For the text-containing cell, return its midpoint in [X, Y] coordinate format. 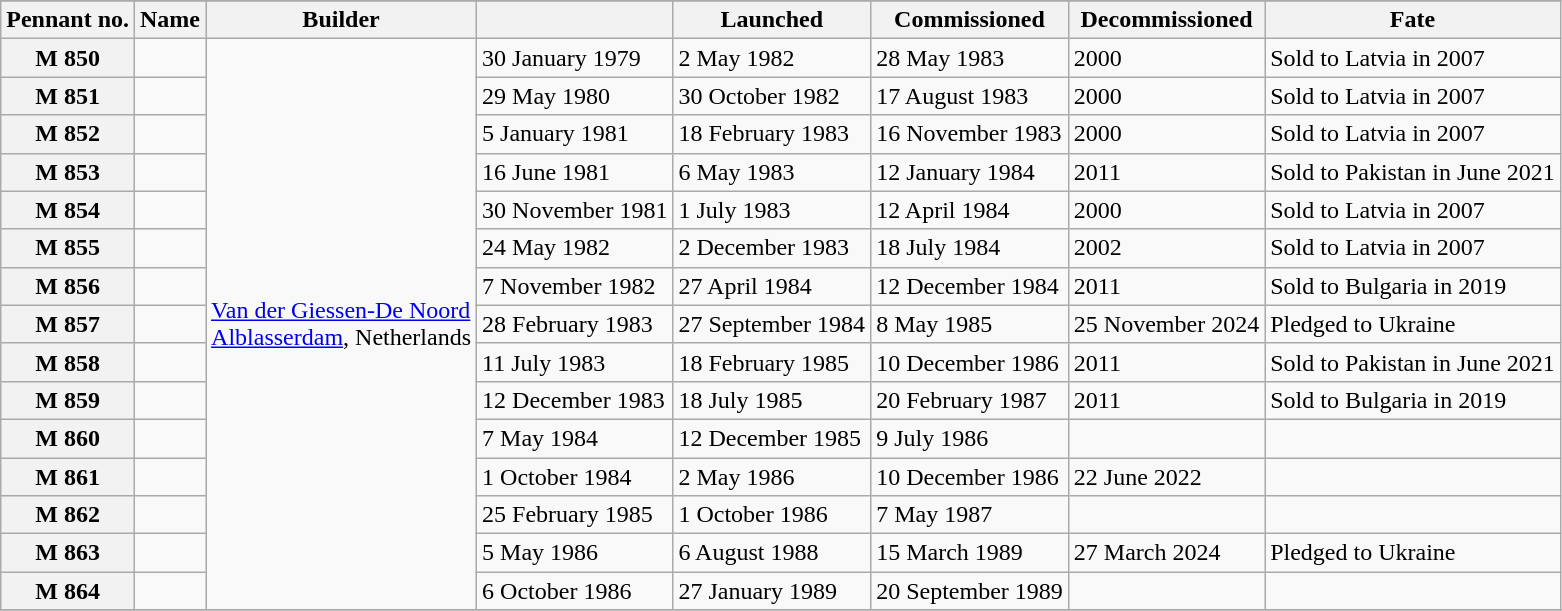
7 November 1982 [575, 286]
28 May 1983 [970, 58]
27 September 1984 [772, 324]
2002 [1166, 248]
29 May 1980 [575, 96]
27 January 1989 [772, 591]
M 857 [68, 324]
M 863 [68, 553]
M 864 [68, 591]
Builder [342, 20]
Commissioned [970, 20]
Decommissioned [1166, 20]
M 853 [68, 172]
2 May 1982 [772, 58]
M 859 [68, 400]
18 July 1985 [772, 400]
12 December 1985 [772, 438]
8 May 1985 [970, 324]
1 October 1986 [772, 515]
7 May 1984 [575, 438]
M 860 [68, 438]
25 November 2024 [1166, 324]
Name [170, 20]
M 862 [68, 515]
6 October 1986 [575, 591]
1 October 1984 [575, 477]
24 May 1982 [575, 248]
25 February 1985 [575, 515]
15 March 1989 [970, 553]
12 December 1984 [970, 286]
M 855 [68, 248]
Pennant no. [68, 20]
12 January 1984 [970, 172]
11 July 1983 [575, 362]
18 July 1984 [970, 248]
30 October 1982 [772, 96]
17 August 1983 [970, 96]
7 May 1987 [970, 515]
30 January 1979 [575, 58]
M 861 [68, 477]
M 851 [68, 96]
12 December 1983 [575, 400]
6 August 1988 [772, 553]
30 November 1981 [575, 210]
20 February 1987 [970, 400]
16 November 1983 [970, 134]
M 852 [68, 134]
Fate [1413, 20]
M 850 [68, 58]
9 July 1986 [970, 438]
22 June 2022 [1166, 477]
M 854 [68, 210]
5 January 1981 [575, 134]
Launched [772, 20]
2 May 1986 [772, 477]
1 July 1983 [772, 210]
5 May 1986 [575, 553]
18 February 1985 [772, 362]
M 858 [68, 362]
2 December 1983 [772, 248]
6 May 1983 [772, 172]
28 February 1983 [575, 324]
Van der Giessen-De Noord Alblasserdam, Netherlands [342, 324]
M 856 [68, 286]
20 September 1989 [970, 591]
27 March 2024 [1166, 553]
27 April 1984 [772, 286]
18 February 1983 [772, 134]
12 April 1984 [970, 210]
16 June 1981 [575, 172]
